Return the (x, y) coordinate for the center point of the cell that contains the specified text.  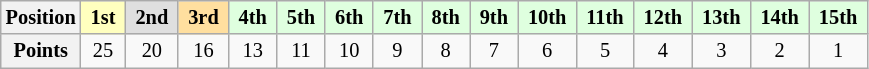
2 (779, 51)
6th (349, 17)
6 (547, 51)
9th (494, 17)
1 (838, 51)
8th (446, 17)
11 (301, 51)
8 (446, 51)
13th (721, 17)
5 (604, 51)
10th (547, 17)
16 (203, 51)
4 (663, 51)
2nd (152, 17)
20 (152, 51)
15th (838, 17)
1st (104, 17)
14th (779, 17)
11th (604, 17)
9 (397, 51)
5th (301, 17)
10 (349, 51)
4th (253, 17)
7th (397, 17)
Points (41, 51)
3 (721, 51)
Position (41, 17)
25 (104, 51)
3rd (203, 17)
7 (494, 51)
12th (663, 17)
13 (253, 51)
